Search for the cell housing the specified text and yield its (X, Y) center coordinate. 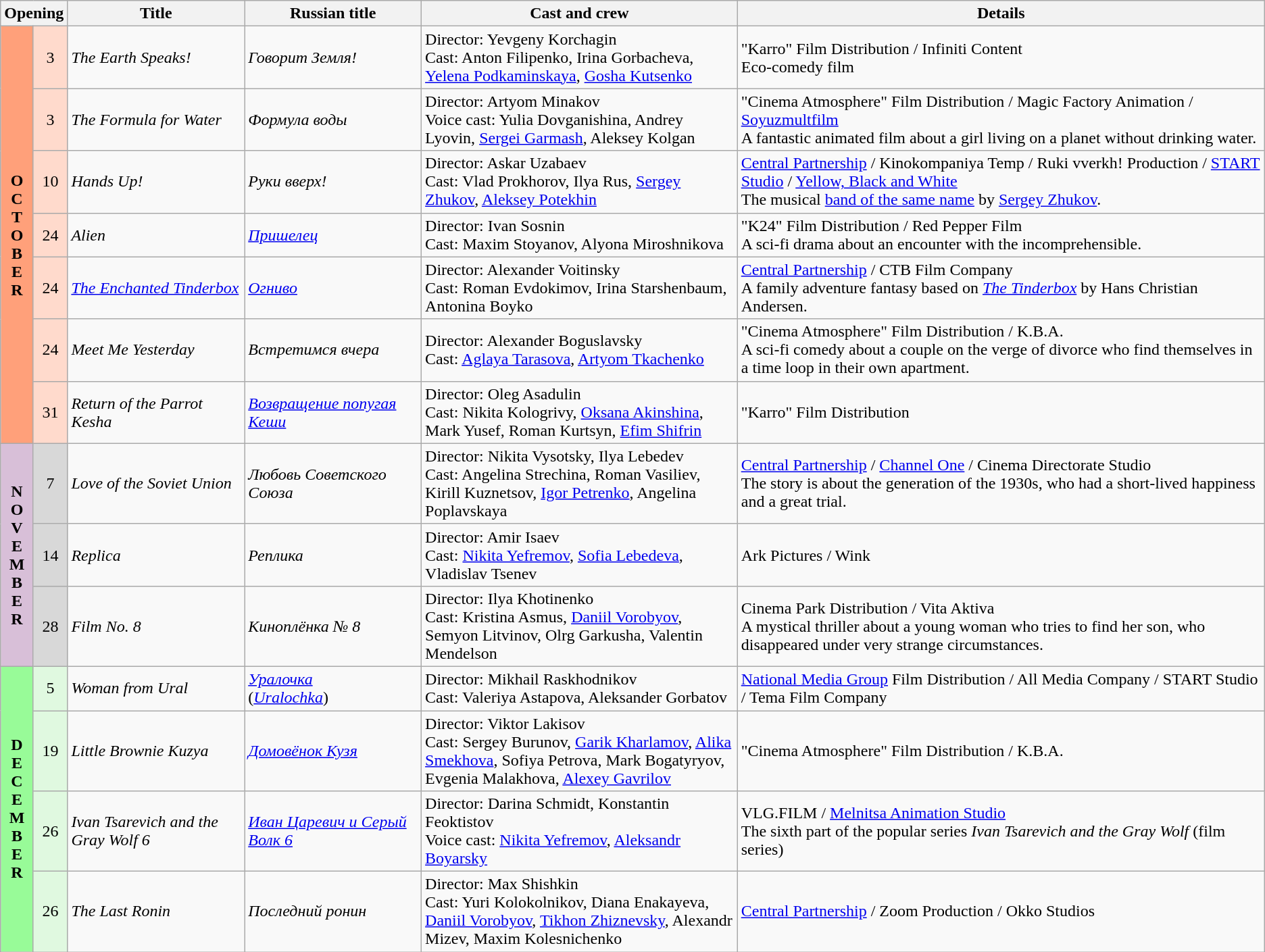
Details (1001, 14)
14 (50, 555)
Return of the Parrot Kesha (156, 412)
Director: Viktor Lakisov Cast: Sergey Burunov, Garik Kharlamov, Alika Smekhova, Sofiya Petrova, Mark Bogatyryov, Evgenia Malakhova, Alexey Gavrilov (580, 751)
VLG.FILM / Melnitsa Animation Studio The sixth part of the popular series Ivan Tsarevich and the Gray Wolf (film series) (1001, 831)
Director: Yevgeny Korchagin Cast: Anton Filipenko, Irina Gorbacheva, Yelena Podkaminskaya, Gosha Kutsenko (580, 57)
Director: Darina Schmidt, Konstantin Feoktistov Voice cast: Nikita Yefremov, Aleksandr Boyarsky (580, 831)
Огниво (333, 288)
Киноплёнка № 8 (333, 626)
"K24" Film Distribution / Red Pepper Film A sci-fi drama about an encounter with the incomprehensible. (1001, 235)
Говорит Земля! (333, 57)
Director: Artyom Minakov Voice cast: Yulia Dovganishina, Andrey Lyovin, Sergei Garmash, Aleksey Kolgan (580, 120)
Руки вверх! (333, 182)
Cast and crew (580, 14)
Director: Askar Uzabaev Cast: Vlad Prokhorov, Ilya Rus, Sergey Zhukov, Aleksey Potekhin (580, 182)
Central Partnership / CTB Film Company A family adventure fantasy based on The Tinderbox by Hans Christian Andersen. (1001, 288)
Последний ронин (333, 912)
Director: Oleg Asadulin Cast: Nikita Kologrivy, Oksana Akinshina, Mark Yusef, Roman Kurtsyn, Efim Shifrin (580, 412)
Little Brownie Kuzya (156, 751)
Уралочка (Uralochka) (333, 688)
31 (50, 412)
Director: Amir Isaev Cast: Nikita Yefremov, Sofia Lebedeva, Vladislav Tsenev (580, 555)
Пришелец (333, 235)
Иван Царевич и Серый Волк 6 (333, 831)
Director: Mikhail Raskhodnikov Cast: Valeriya Astapova, Aleksander Gorbatov (580, 688)
Ark Pictures / Wink (1001, 555)
Central Partnership / Zoom Production / Okko Studios (1001, 912)
Director: Ivan Sosnin Cast: Maxim Stoyanov, Alyona Miroshnikova (580, 235)
Director: Alexander Boguslavsky Cast: Aglaya Tarasova, Artyom Tkachenko (580, 350)
19 (50, 751)
Woman from Ural (156, 688)
Russian title (333, 14)
Реплика (333, 555)
OCTOBER (18, 235)
"Cinema Atmosphere" Film Distribution / K.B.A. (1001, 751)
"Karro" Film Distribution / Infiniti Content Eco-comedy film (1001, 57)
5 (50, 688)
The Enchanted Tinderbox (156, 288)
Hands Up! (156, 182)
Opening (34, 14)
10 (50, 182)
The Earth Speaks! (156, 57)
Replica (156, 555)
Встретимся вчера (333, 350)
Film No. 8 (156, 626)
Ivan Tsarevich and the Gray Wolf 6 (156, 831)
Title (156, 14)
The Formula for Water (156, 120)
28 (50, 626)
Формула воды (333, 120)
Домовёнок Кузя (333, 751)
Meet Me Yesterday (156, 350)
Возвращение попугая Кеши (333, 412)
Alien (156, 235)
DECEMBER (18, 809)
Director: Nikita Vysotsky, Ilya Lebedev Cast: Angelina Strechina, Roman Vasiliev, Kirill Kuznetsov, Igor Petrenko, Angelina Poplavskaya (580, 484)
Director: Ilya Khotinenko Cast: Kristina Asmus, Daniil Vorobyov, Semyon Litvinov, Olrg Garkusha, Valentin Mendelson (580, 626)
7 (50, 484)
NOVEMBER (18, 555)
Любовь Советского Союза (333, 484)
The Last Ronin (156, 912)
National Media Group Film Distribution / All Media Company / START Studio / Tema Film Company (1001, 688)
Director: Alexander Voitinsky Cast: Roman Evdokimov, Irina Starshenbaum, Antonina Boyko (580, 288)
Director: Max Shishkin Cast: Yuri Kolokolnikov, Diana Enakayeva, Daniil Vorobyov, Tikhon Zhiznevsky, Alexandr Mizev, Maxim Kolesnichenko (580, 912)
"Karro" Film Distribution (1001, 412)
Love of the Soviet Union (156, 484)
